From the cell containing the given text, extract its center point as (x, y) coordinate. 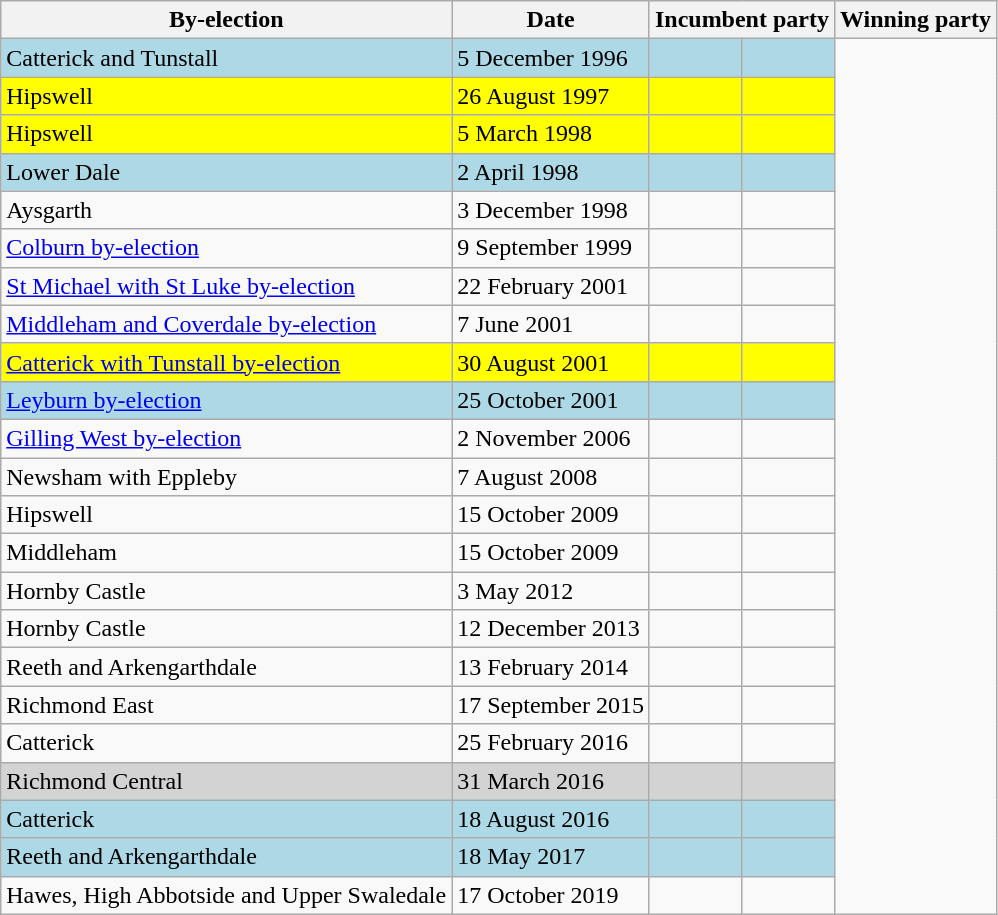
By-election (226, 20)
Aysgarth (226, 210)
Catterick and Tunstall (226, 58)
Lower Dale (226, 172)
Richmond East (226, 705)
Middleham (226, 553)
5 December 1996 (551, 58)
Date (551, 20)
Leyburn by-election (226, 400)
13 February 2014 (551, 667)
Gilling West by-election (226, 438)
31 March 2016 (551, 781)
Winning party (915, 20)
Catterick with Tunstall by-election (226, 362)
12 December 2013 (551, 629)
Middleham and Coverdale by-election (226, 324)
17 September 2015 (551, 705)
Newsham with Eppleby (226, 477)
Richmond Central (226, 781)
26 August 1997 (551, 96)
7 August 2008 (551, 477)
25 February 2016 (551, 743)
3 May 2012 (551, 591)
3 December 1998 (551, 210)
18 August 2016 (551, 819)
22 February 2001 (551, 286)
2 April 1998 (551, 172)
7 June 2001 (551, 324)
9 September 1999 (551, 248)
Hawes, High Abbotside and Upper Swaledale (226, 895)
5 March 1998 (551, 134)
Colburn by-election (226, 248)
18 May 2017 (551, 857)
30 August 2001 (551, 362)
Incumbent party (742, 20)
25 October 2001 (551, 400)
St Michael with St Luke by-election (226, 286)
17 October 2019 (551, 895)
2 November 2006 (551, 438)
